Capture the cell that displays the provided text and extract its [x, y] central coordinate. 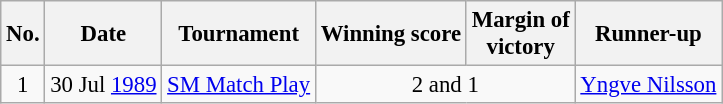
Date [104, 34]
Margin ofvictory [520, 34]
Winning score [390, 34]
Yngve Nilsson [648, 85]
Tournament [239, 34]
30 Jul 1989 [104, 85]
2 and 1 [445, 85]
Runner-up [648, 34]
SM Match Play [239, 85]
No. [23, 34]
1 [23, 85]
